Extract the (X, Y) coordinate from the center of the cell holding the provided text.  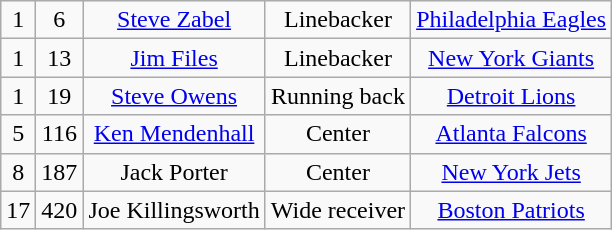
Steve Owens (174, 96)
19 (60, 96)
187 (60, 172)
Detroit Lions (512, 96)
6 (60, 20)
Atlanta Falcons (512, 134)
Philadelphia Eagles (512, 20)
Joe Killingsworth (174, 210)
420 (60, 210)
Boston Patriots (512, 210)
Jim Files (174, 58)
17 (18, 210)
Ken Mendenhall (174, 134)
Wide receiver (338, 210)
Running back (338, 96)
5 (18, 134)
13 (60, 58)
New York Jets (512, 172)
Jack Porter (174, 172)
New York Giants (512, 58)
116 (60, 134)
Steve Zabel (174, 20)
8 (18, 172)
